Extract the (x, y) coordinate from the center of the cell holding the provided text.  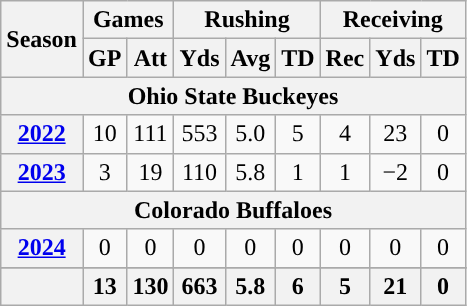
19 (150, 172)
111 (150, 134)
2023 (42, 172)
Rec (345, 58)
−2 (396, 172)
130 (150, 286)
2024 (42, 248)
10 (104, 134)
6 (298, 286)
663 (200, 286)
110 (200, 172)
23 (396, 134)
4 (345, 134)
Att (150, 58)
Ohio State Buckeyes (234, 96)
553 (200, 134)
Receiving (392, 20)
Games (128, 20)
2022 (42, 134)
Season (42, 39)
3 (104, 172)
Rushing (247, 20)
Avg (250, 58)
Colorado Buffaloes (234, 210)
5.0 (250, 134)
GP (104, 58)
21 (396, 286)
13 (104, 286)
